For the text-containing cell, return its midpoint in (x, y) coordinate format. 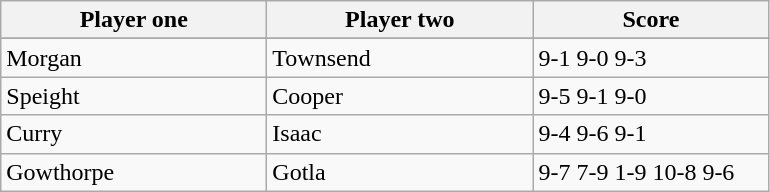
9-4 9-6 9-1 (651, 134)
Player two (400, 20)
9-1 9-0 9-3 (651, 58)
Curry (134, 134)
Isaac (400, 134)
9-5 9-1 9-0 (651, 96)
Gowthorpe (134, 172)
Morgan (134, 58)
Gotla (400, 172)
Townsend (400, 58)
Score (651, 20)
Speight (134, 96)
Cooper (400, 96)
Player one (134, 20)
9-7 7-9 1-9 10-8 9-6 (651, 172)
